Determine the [X, Y] coordinate at the center of the cell enclosing the given text.  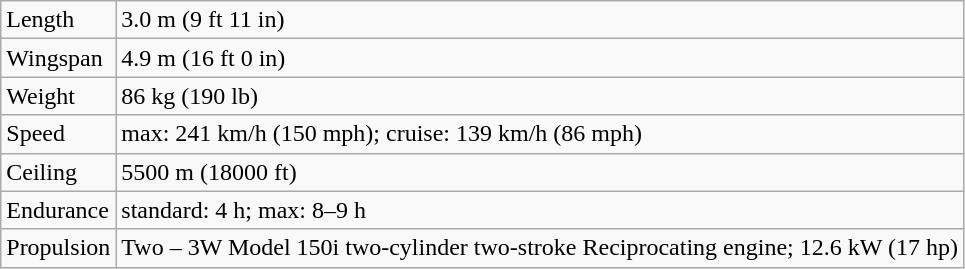
Wingspan [58, 58]
Length [58, 20]
Ceiling [58, 172]
Two – 3W Model 150i two-cylinder two-stroke Reciprocating engine; 12.6 kW (17 hp) [540, 248]
standard: 4 h; max: 8–9 h [540, 210]
Weight [58, 96]
Propulsion [58, 248]
86 kg (190 lb) [540, 96]
Endurance [58, 210]
max: 241 km/h (150 mph); cruise: 139 km/h (86 mph) [540, 134]
5500 m (18000 ft) [540, 172]
4.9 m (16 ft 0 in) [540, 58]
3.0 m (9 ft 11 in) [540, 20]
Speed [58, 134]
